Capture the cell that displays the provided text and extract its (X, Y) central coordinate. 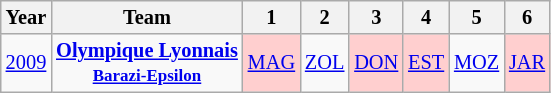
EST (426, 63)
JAR (527, 63)
Year (26, 17)
6 (527, 17)
5 (476, 17)
1 (272, 17)
2009 (26, 63)
MOZ (476, 63)
DON (376, 63)
2 (324, 17)
Team (147, 17)
Olympique LyonnaisBarazi-Epsilon (147, 63)
4 (426, 17)
3 (376, 17)
ZOL (324, 63)
MAG (272, 63)
